Pinpoint the cell where the given text exists, returning its [x, y] midpoint coordinate. 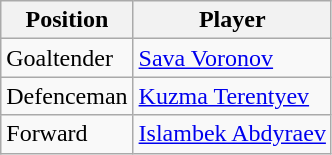
Defenceman [67, 96]
Forward [67, 134]
Player [232, 20]
Position [67, 20]
Kuzma Terentyev [232, 96]
Goaltender [67, 58]
Sava Voronov [232, 58]
Islambek Abdyraev [232, 134]
